Output the [x, y] coordinate of the center of the cell containing the given text.  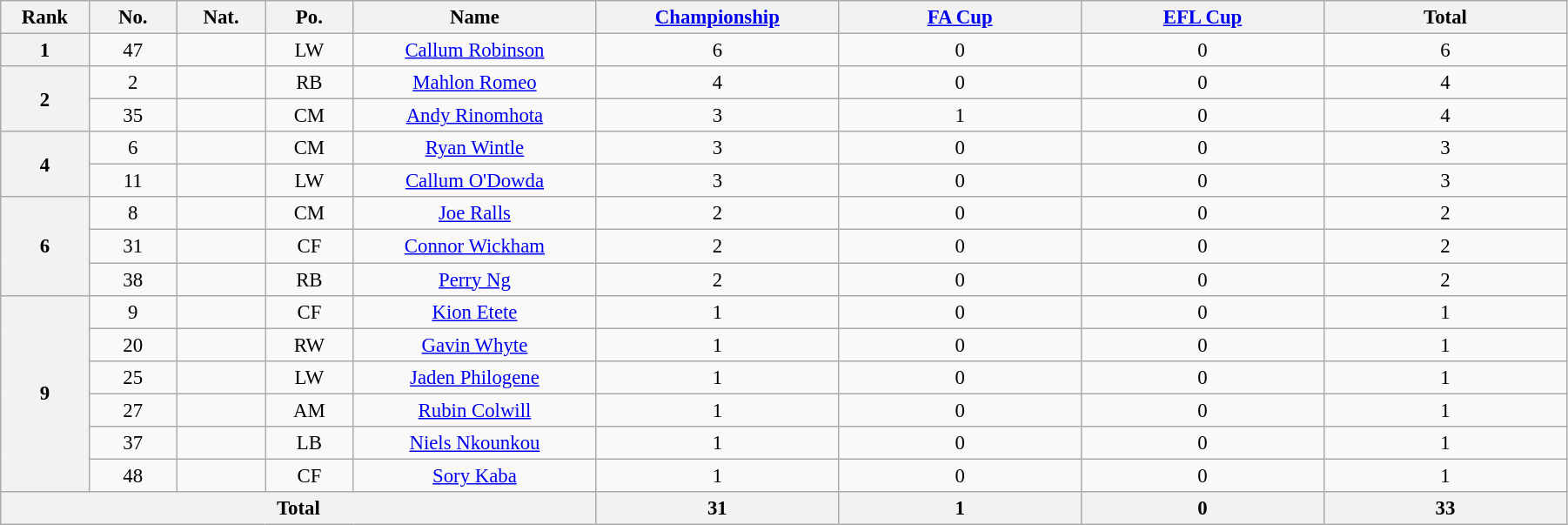
20 [132, 345]
33 [1444, 508]
Rank [45, 17]
AM [310, 410]
Name [475, 17]
Andy Rinomhota [475, 116]
EFL Cup [1203, 17]
Ryan Wintle [475, 148]
Gavin Whyte [475, 345]
Po. [310, 17]
Joe Ralls [475, 213]
35 [132, 116]
Connor Wickham [475, 246]
25 [132, 377]
27 [132, 410]
Callum O'Dowda [475, 181]
LB [310, 443]
37 [132, 443]
FA Cup [961, 17]
48 [132, 475]
RW [310, 345]
Mahlon Romeo [475, 83]
Sory Kaba [475, 475]
Kion Etete [475, 312]
47 [132, 50]
Championship [717, 17]
Callum Robinson [475, 50]
Jaden Philogene [475, 377]
11 [132, 181]
38 [132, 279]
Niels Nkounkou [475, 443]
8 [132, 213]
No. [132, 17]
Nat. [221, 17]
Perry Ng [475, 279]
Rubin Colwill [475, 410]
